Pinpoint the cell where the given text exists, returning its (x, y) midpoint coordinate. 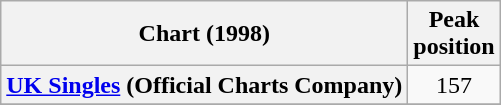
UK Singles (Official Charts Company) (204, 85)
Peakposition (454, 34)
Chart (1998) (204, 34)
157 (454, 85)
